From the cell containing the given text, extract its center point as [x, y] coordinate. 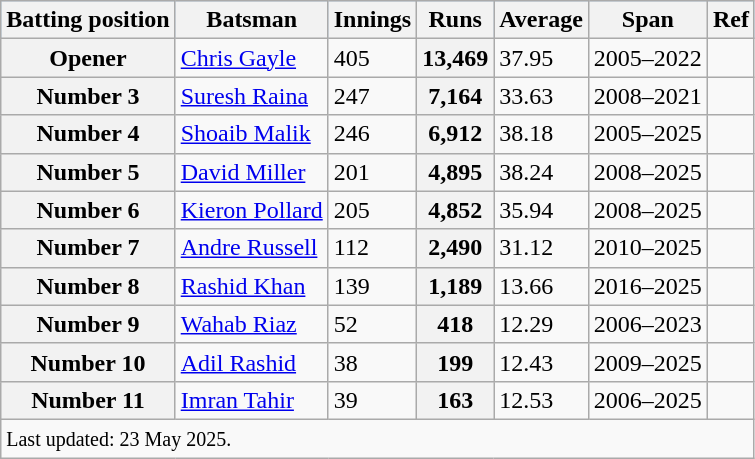
Innings [372, 20]
12.29 [542, 324]
31.12 [542, 248]
Suresh Raina [252, 96]
6,912 [456, 134]
Kieron Pollard [252, 210]
37.95 [542, 58]
418 [456, 324]
Number 5 [88, 172]
1,189 [456, 286]
2,490 [456, 248]
Shoaib Malik [252, 134]
David Miller [252, 172]
2006–2025 [648, 400]
112 [372, 248]
Number 11 [88, 400]
139 [372, 286]
2005–2025 [648, 134]
Runs [456, 20]
Number 10 [88, 362]
35.94 [542, 210]
7,164 [456, 96]
38.18 [542, 134]
Number 7 [88, 248]
Batsman [252, 20]
12.43 [542, 362]
Rashid Khan [252, 286]
38.24 [542, 172]
Last updated: 23 May 2025. [378, 438]
Number 8 [88, 286]
Adil Rashid [252, 362]
Number 6 [88, 210]
Wahab Riaz [252, 324]
2005–2022 [648, 58]
38 [372, 362]
2008–2021 [648, 96]
Number 9 [88, 324]
247 [372, 96]
4,895 [456, 172]
12.53 [542, 400]
39 [372, 400]
Opener [88, 58]
Imran Tahir [252, 400]
405 [372, 58]
201 [372, 172]
Chris Gayle [252, 58]
163 [456, 400]
2006–2023 [648, 324]
13.66 [542, 286]
205 [372, 210]
2010–2025 [648, 248]
Number 3 [88, 96]
Andre Russell [252, 248]
Ref [730, 20]
13,469 [456, 58]
33.63 [542, 96]
2016–2025 [648, 286]
Batting position [88, 20]
199 [456, 362]
Number 4 [88, 134]
246 [372, 134]
2009–2025 [648, 362]
Span [648, 20]
Average [542, 20]
52 [372, 324]
4,852 [456, 210]
